Scan for the cell matching the given text and deliver its (X, Y) coordinate at center. 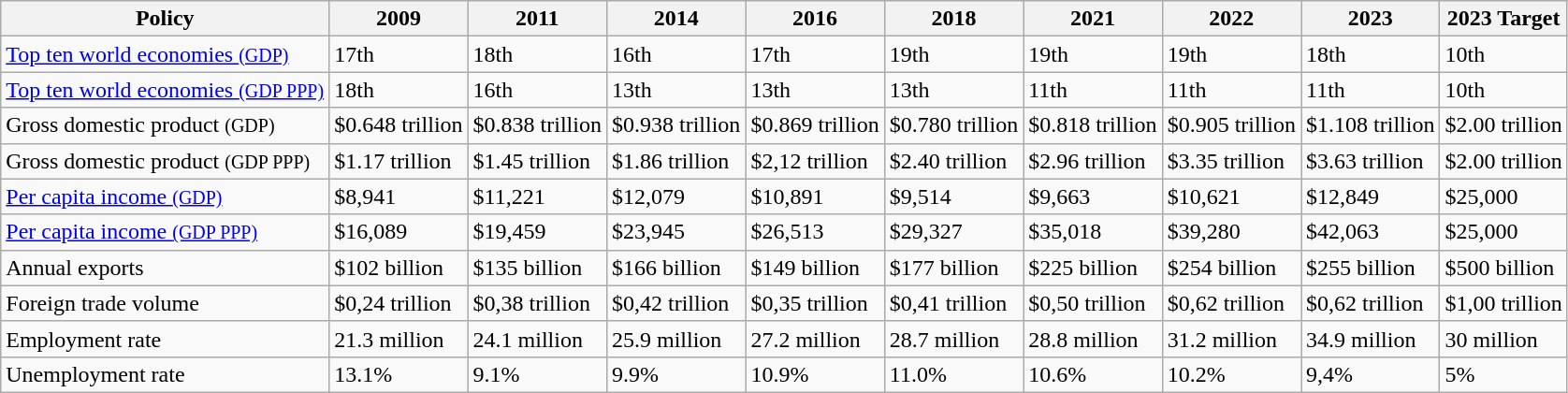
$35,018 (1093, 232)
$1.17 trillion (399, 161)
$0,38 trillion (537, 303)
Per capita income (GDP) (165, 196)
Unemployment rate (165, 374)
$42,063 (1371, 232)
$135 billion (537, 268)
24.1 million (537, 339)
$29,327 (953, 232)
$10,891 (815, 196)
$0.838 trillion (537, 125)
Gross domestic product (GDP PPP) (165, 161)
$0.938 trillion (675, 125)
$500 billion (1503, 268)
$0,42 trillion (675, 303)
$1,00 trillion (1503, 303)
$2.96 trillion (1093, 161)
2021 (1093, 19)
$39,280 (1231, 232)
10.9% (815, 374)
Top ten world economies (GDP) (165, 54)
10.2% (1231, 374)
$0,35 trillion (815, 303)
2018 (953, 19)
$19,459 (537, 232)
$1.108 trillion (1371, 125)
$225 billion (1093, 268)
2009 (399, 19)
$0,50 trillion (1093, 303)
$1.86 trillion (675, 161)
31.2 million (1231, 339)
$26,513 (815, 232)
$0.648 trillion (399, 125)
Top ten world economies (GDP PPP) (165, 90)
$9,663 (1093, 196)
$23,945 (675, 232)
$0.818 trillion (1093, 125)
28.7 million (953, 339)
9.9% (675, 374)
Annual exports (165, 268)
9,4% (1371, 374)
$2,12 trillion (815, 161)
$1.45 trillion (537, 161)
$0.780 trillion (953, 125)
$255 billion (1371, 268)
$0.869 trillion (815, 125)
$11,221 (537, 196)
$102 billion (399, 268)
10.6% (1093, 374)
$9,514 (953, 196)
$12,079 (675, 196)
$16,089 (399, 232)
$0,41 trillion (953, 303)
13.1% (399, 374)
2011 (537, 19)
$10,621 (1231, 196)
Gross domestic product (GDP) (165, 125)
$2.40 trillion (953, 161)
11.0% (953, 374)
2023 (1371, 19)
30 million (1503, 339)
28.8 million (1093, 339)
$166 billion (675, 268)
Policy (165, 19)
$0.905 trillion (1231, 125)
2023 Target (1503, 19)
2014 (675, 19)
Employment rate (165, 339)
9.1% (537, 374)
$177 billion (953, 268)
Per capita income (GDP PPP) (165, 232)
2016 (815, 19)
21.3 million (399, 339)
$0,24 trillion (399, 303)
$254 billion (1231, 268)
$8,941 (399, 196)
$3.63 trillion (1371, 161)
2022 (1231, 19)
34.9 million (1371, 339)
Foreign trade volume (165, 303)
$3.35 trillion (1231, 161)
25.9 million (675, 339)
$149 billion (815, 268)
5% (1503, 374)
27.2 million (815, 339)
$12,849 (1371, 196)
